Locate the cell with the specified text and output its (x, y) center coordinate. 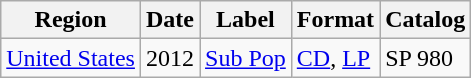
Catalog (426, 20)
Label (246, 20)
United States (71, 58)
Region (71, 20)
Sub Pop (246, 58)
Date (170, 20)
Format (335, 20)
2012 (170, 58)
CD, LP (335, 58)
SP 980 (426, 58)
